Find where the given text appears and provide that cell's center as (x, y) coordinate. 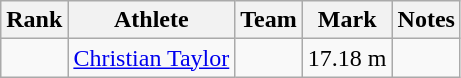
Athlete (152, 20)
17.18 m (347, 58)
Christian Taylor (152, 58)
Mark (347, 20)
Notes (426, 20)
Team (269, 20)
Rank (34, 20)
